For the text-containing cell, return its midpoint in (X, Y) coordinate format. 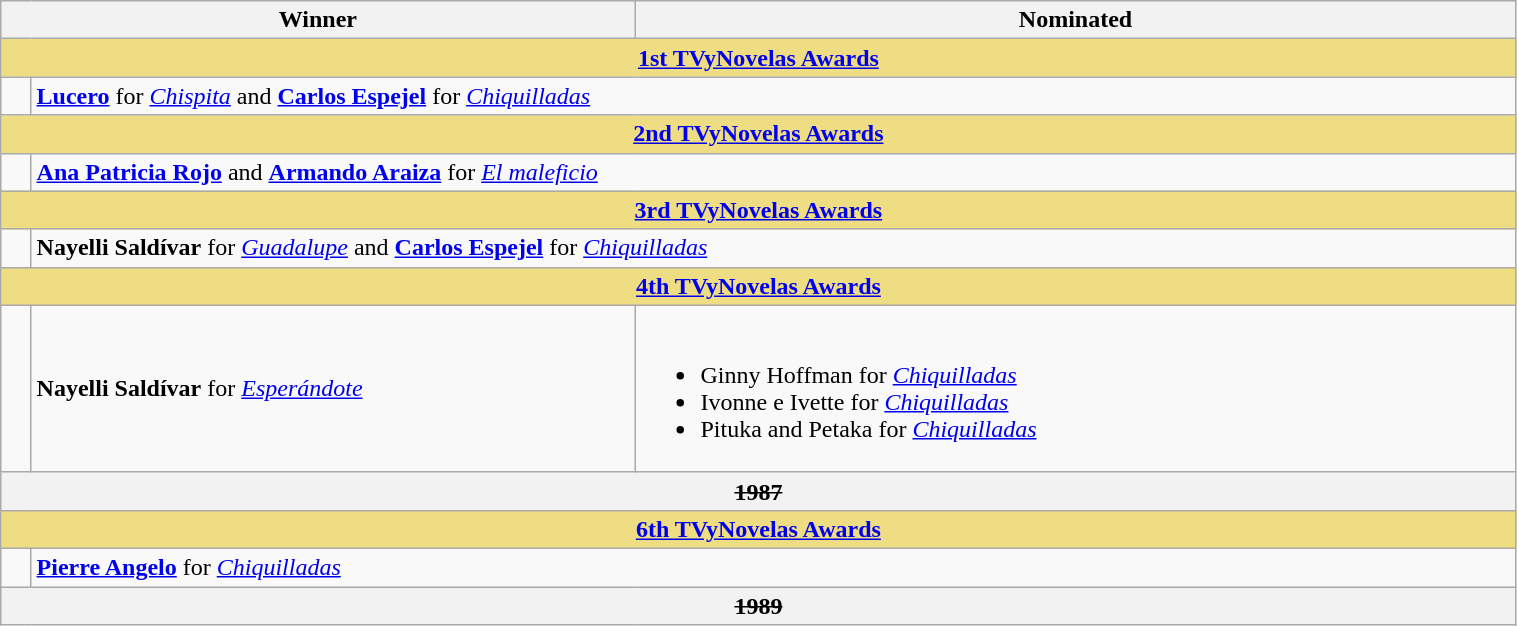
Lucero for Chispita and Carlos Espejel for Chiquilladas (774, 96)
Nayelli Saldívar for Guadalupe and Carlos Espejel for Chiquilladas (774, 248)
Winner (318, 20)
2nd TVyNovelas Awards (758, 134)
Ginny Hoffman for ChiquilladasIvonne e Ivette for ChiquilladasPituka and Petaka for Chiquilladas (1076, 388)
4th TVyNovelas Awards (758, 286)
Nayelli Saldívar for Esperándote (333, 388)
Nominated (1076, 20)
1st TVyNovelas Awards (758, 58)
1987 (758, 491)
Ana Patricia Rojo and Armando Araiza for El maleficio (774, 172)
3rd TVyNovelas Awards (758, 210)
Pierre Angelo for Chiquilladas (774, 567)
6th TVyNovelas Awards (758, 529)
1989 (758, 605)
